Determine the [X, Y] coordinate at the center of the cell enclosing the given text.  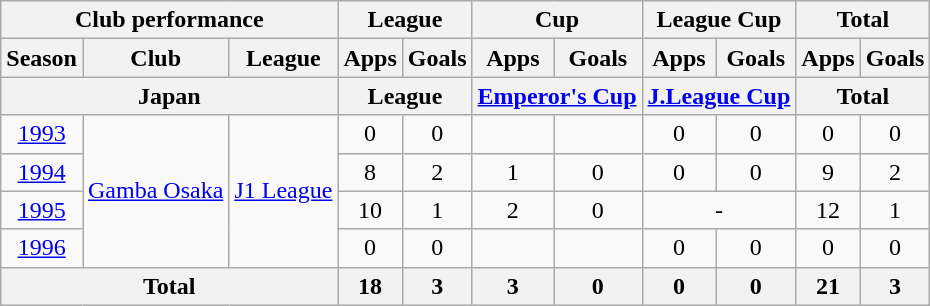
1993 [42, 134]
18 [370, 286]
J.League Cup [719, 96]
J1 League [284, 191]
1995 [42, 210]
12 [828, 210]
9 [828, 172]
1996 [42, 248]
Gamba Osaka [155, 191]
- [719, 210]
Club [155, 58]
Japan [170, 96]
21 [828, 286]
1994 [42, 172]
Emperor's Cup [557, 96]
Season [42, 58]
Club performance [170, 20]
League Cup [719, 20]
Cup [557, 20]
8 [370, 172]
10 [370, 210]
